Return the [X, Y] coordinate for the center point of the cell that contains the specified text.  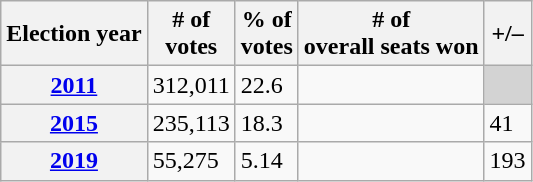
# ofvotes [191, 34]
+/– [508, 34]
Election year [74, 34]
41 [508, 123]
193 [508, 161]
18.3 [266, 123]
235,113 [191, 123]
5.14 [266, 161]
# ofoverall seats won [391, 34]
% ofvotes [266, 34]
2019 [74, 161]
2015 [74, 123]
312,011 [191, 85]
22.6 [266, 85]
55,275 [191, 161]
2011 [74, 85]
